Scan for the cell matching the given text and deliver its [X, Y] coordinate at center. 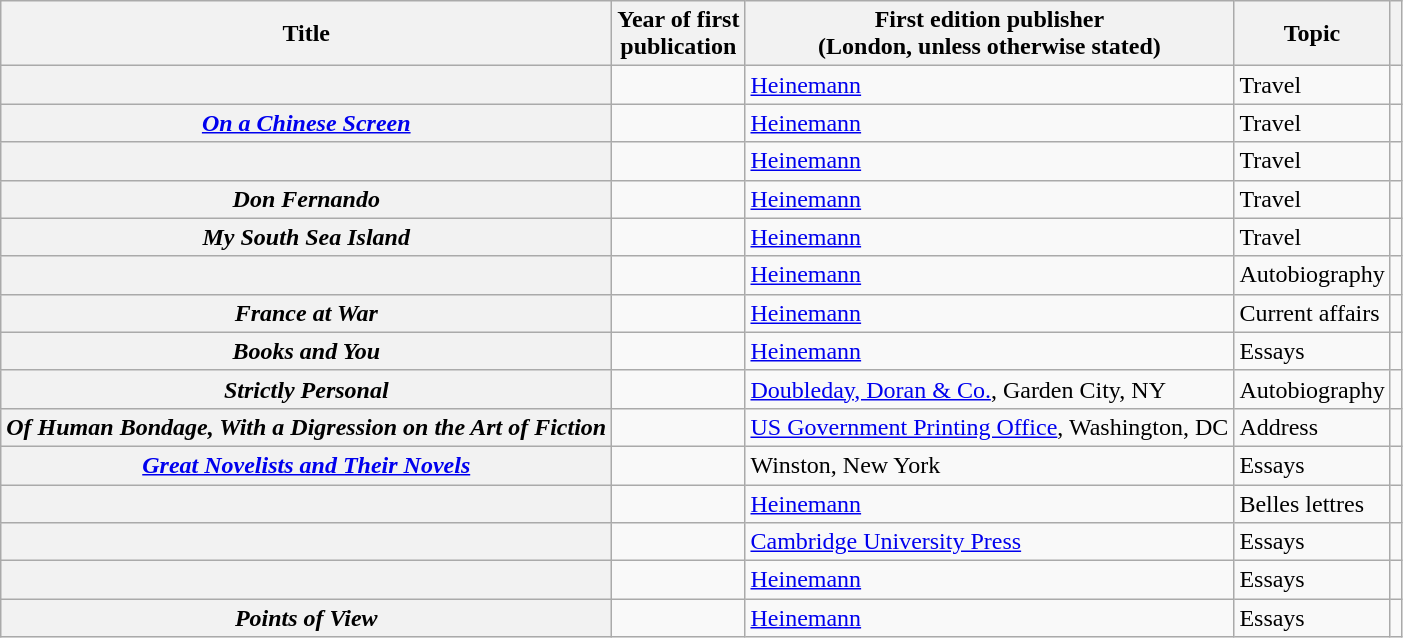
First edition publisher(London, unless otherwise stated) [990, 34]
Of Human Bondage, With a Digression on the Art of Fiction [306, 427]
Title [306, 34]
Doubleday, Doran & Co., Garden City, NY [990, 389]
Great Novelists and Their Novels [306, 465]
Year of firstpublication [678, 34]
Winston, New York [990, 465]
US Government Printing Office, Washington, DC [990, 427]
Points of View [306, 618]
Current affairs [1312, 313]
Address [1312, 427]
Topic [1312, 34]
On a Chinese Screen [306, 123]
France at War [306, 313]
Don Fernando [306, 199]
Books and You [306, 351]
My South Sea Island [306, 237]
Belles lettres [1312, 503]
Cambridge University Press [990, 542]
Strictly Personal [306, 389]
